Locate the cell with the specified text and output its (X, Y) center coordinate. 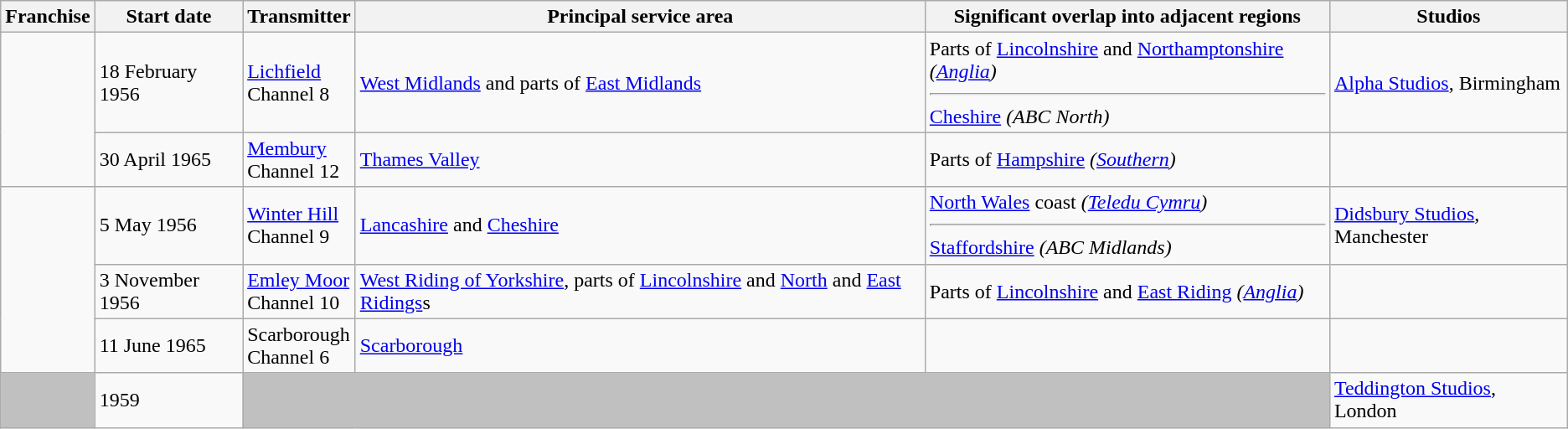
5 May 1956 (168, 225)
West Midlands and parts of East Midlands (640, 82)
Principal service area (640, 17)
Start date (168, 17)
3 November 1956 (168, 292)
Didsbury Studios, Manchester (1448, 225)
Scarborough (640, 345)
Winter HillChannel 9 (300, 225)
30 April 1965 (168, 159)
Parts of Lincolnshire and East Riding (Anglia) (1127, 292)
Alpha Studios, Birmingham (1448, 82)
MemburyChannel 12 (300, 159)
Parts of Hampshire (Southern) (1127, 159)
Lancashire and Cheshire (640, 225)
Studios (1448, 17)
18 February 1956 (168, 82)
1959 (168, 401)
Transmitter (300, 17)
Teddington Studios, London (1448, 401)
Emley MoorChannel 10 (300, 292)
Thames Valley (640, 159)
North Wales coast (Teledu Cymru)Staffordshire (ABC Midlands) (1127, 225)
Significant overlap into adjacent regions (1127, 17)
11 June 1965 (168, 345)
ScarboroughChannel 6 (300, 345)
West Riding of Yorkshire, parts of Lincolnshire and North and East Ridingss (640, 292)
Franchise (48, 17)
Parts of Lincolnshire and Northamptonshire (Anglia)Cheshire (ABC North) (1127, 82)
LichfieldChannel 8 (300, 82)
